Extract the (x, y) coordinate from the center of the cell holding the provided text.  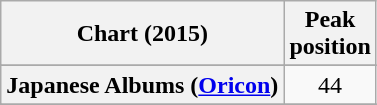
Chart (2015) (142, 34)
44 (330, 85)
Peakposition (330, 34)
Japanese Albums (Oricon) (142, 85)
